Extract the [X, Y] coordinate from the center of the cell holding the provided text.  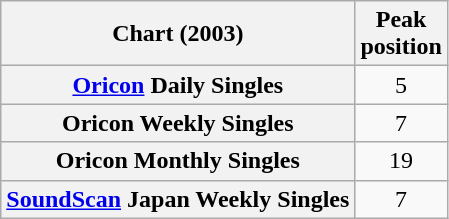
Peakposition [401, 34]
SoundScan Japan Weekly Singles [178, 199]
19 [401, 161]
Oricon Weekly Singles [178, 123]
5 [401, 85]
Chart (2003) [178, 34]
Oricon Daily Singles [178, 85]
Oricon Monthly Singles [178, 161]
